Locate the cell with the specified text and output its [X, Y] center coordinate. 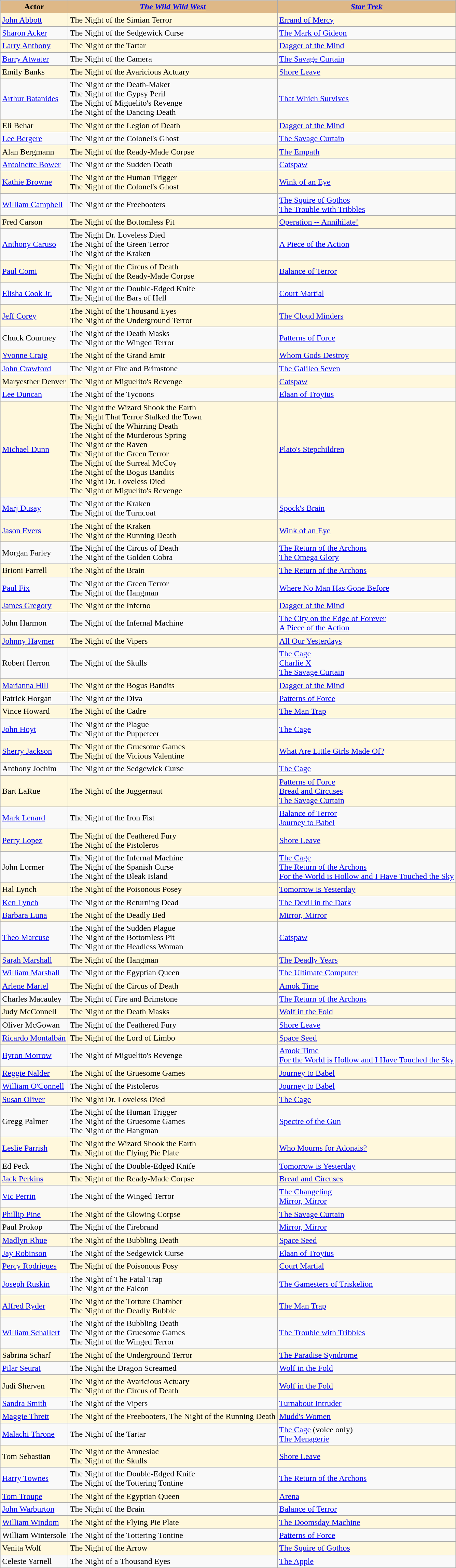
The Night of the Pistoleros [172, 1086]
The Mark of Gideon [367, 33]
The Night of the Bubbling Death [172, 1240]
The Night of the KrakenThe Night of the Turncoat [172, 508]
William Schallert [34, 1333]
The Return of the ArchonsThe Omega Glory [367, 552]
Theo Marcuse [34, 938]
Ken Lynch [34, 902]
Charles Macauley [34, 999]
Jay Robinson [34, 1253]
Venita Wolf [34, 1548]
All Our Yesterdays [367, 641]
Joseph Ruskin [34, 1284]
The Night of the Circus of DeathThe Night of the Ready-Made Corpse [172, 271]
Whom Gods Destroy [367, 356]
Paul Fix [34, 588]
The Night of the Returning Dead [172, 902]
Johnny Haymer [34, 641]
Larry Anthony [34, 46]
Harry Townes [34, 1479]
Star Trek [367, 7]
The Night of the Legion of Death [172, 125]
The Night of the Double-Edged KnifeThe Night of the Bars of Hell [172, 293]
The Night of the PlagueThe Night of the Puppeteer [172, 729]
Amok TimeFor the World is Hollow and I Have Touched the Sky [367, 1056]
The Night of the Lord of Limbo [172, 1038]
A Piece of the Action [367, 244]
The Night of the Double-Edged KnifeThe Night of the Tottering Tontine [172, 1479]
William Campbell [34, 204]
Emily Banks [34, 72]
Leslie Parrish [34, 1148]
The Squire of GothosThe Trouble with Tribbles [367, 204]
Alfred Ryder [34, 1306]
Where No Man Has Gone Before [367, 588]
Vince Howard [34, 711]
The Night of the Circus of DeathThe Night of the Golden Cobra [172, 552]
Sandra Smith [34, 1403]
The Gamesters of Triskelion [367, 1284]
The Night of the Firebrand [172, 1227]
Madlyn Rhue [34, 1240]
Eli Behar [34, 125]
Operation -- Annihilate! [367, 222]
The Night of the Iron Fist [172, 818]
Marj Dusay [34, 508]
Lee Bergere [34, 138]
The Night of the Sudden PlagueThe Night of the Bottomless PitThe Night of the Headless Woman [172, 938]
Morgan Farley [34, 552]
Tom Troupe [34, 1496]
The Night of the Feathered Fury [172, 1025]
The Empath [367, 151]
Jeff Corey [34, 316]
Tom Sebastian [34, 1456]
Sherry Jackson [34, 751]
The Night of the Grand Emir [172, 356]
The Night of the Circus of Death [172, 986]
The CageThe Return of the ArchonsFor the World is Hollow and I Have Touched the Sky [367, 867]
William Windom [34, 1522]
Pilar Seurat [34, 1368]
Maggie Thrett [34, 1416]
Ricardo Montalbán [34, 1038]
Mark Lenard [34, 818]
The Paradise Syndrome [367, 1355]
The Cloud Minders [367, 316]
Perry Lopez [34, 840]
The Wild Wild West [172, 7]
Gregg Palmer [34, 1121]
Spectre of the Gun [367, 1121]
The Night of the Infernal Machine [172, 624]
Phillip Pine [34, 1214]
The Night of the Bubbling DeathThe Night of the Gruesome GamesThe Night of the Winged Terror [172, 1333]
The Night of the Bogus Bandits [172, 685]
Anthony Caruso [34, 244]
The Night of the Double-Edged Knife [172, 1166]
The Night of the Avaricious ActuaryThe Night of the Circus of Death [172, 1386]
Mudd's Women [367, 1416]
John Hoyt [34, 729]
The Night of the Poisonous Posey [172, 889]
The Night of the Sudden Death [172, 164]
Kathie Browne [34, 182]
Lee Duncan [34, 394]
Susan Oliver [34, 1099]
Patterns of ForceBread and CircusesThe Savage Curtain [367, 791]
The Night of the Thousand EyesThe Night of the Underground Terror [172, 316]
The Night of the Feathered FuryThe Night of the Pistoleros [172, 840]
Oliver McGowan [34, 1025]
The Night Dr. Loveless Died [172, 1099]
Elisha Cook Jr. [34, 293]
The Night the Wizard Shook the EarthThe Night of the Flying Pie Plate [172, 1148]
Antoinette Bower [34, 164]
Sarah Marshall [34, 960]
The Night of the Simian Terror [172, 20]
Plato's Stepchildren [367, 449]
What Are Little Girls Made Of? [367, 751]
The Night of the Tycoons [172, 394]
Reggie Nalder [34, 1073]
The Deadly Years [367, 960]
Amok Time [367, 986]
Celeste Yarnell [34, 1561]
James Gregory [34, 606]
John Lormer [34, 867]
The Night of the Avaricious Actuary [172, 72]
The Night of the Tottering Tontine [172, 1535]
Arena [367, 1496]
William Marshall [34, 973]
The Squire of Gothos [367, 1548]
The Night the Dragon Screamed [172, 1368]
The Night of the Infernal MachineThe Night of the Spanish CurseThe Night of the Bleak Island [172, 867]
Hal Lynch [34, 889]
Bart LaRue [34, 791]
Judy McConnell [34, 1012]
Marianna Hill [34, 685]
Robert Herron [34, 663]
Anthony Jochim [34, 769]
The Night of the Death MasksThe Night of the Winged Terror [172, 338]
William Wintersole [34, 1535]
The Night of the Human TriggerThe Night of the Colonel's Ghost [172, 182]
Balance of TerrorJourney to Babel [367, 818]
The Night of the Diva [172, 698]
The Night of the Arrow [172, 1548]
The Night of the Juggernaut [172, 791]
Paul Prokop [34, 1227]
The Night of the Deadly Bed [172, 915]
The Night Dr. Loveless DiedThe Night of the Green TerrorThe Night of the Kraken [172, 244]
The Night of the KrakenThe Night of the Running Death [172, 531]
Arthur Batanides [34, 98]
Ed Peck [34, 1166]
Vic Perrin [34, 1196]
Jason Evers [34, 531]
John Harmon [34, 624]
The Night of the Glowing Corpse [172, 1214]
William O'Connell [34, 1086]
The Night of the Torture ChamberThe Night of the Deadly Bubble [172, 1306]
The Night of the Gruesome Games [172, 1073]
Paul Comi [34, 271]
The ChangelingMirror, Mirror [367, 1196]
The Night of the Flying Pie Plate [172, 1522]
The Night of the Green TerrorThe Night of the Hangman [172, 588]
John Crawford [34, 368]
Spock's Brain [367, 508]
The Night of the Skulls [172, 663]
The Devil in the Dark [367, 902]
Who Mourns for Adonais? [367, 1148]
Brioni Farrell [34, 570]
Fred Carson [34, 222]
The Night of a Thousand Eyes [172, 1561]
Arlene Martel [34, 986]
The Night of the Underground Terror [172, 1355]
The Galileo Seven [367, 368]
Percy Rodrigues [34, 1266]
The Night of the Freebooters, The Night of the Running Death [172, 1416]
Turnabout Intruder [367, 1403]
The Night of the AmnesiacThe Night of the Skulls [172, 1456]
Sabrina Scharf [34, 1355]
John Abbott [34, 20]
Chuck Courtney [34, 338]
The Night of the Winged Terror [172, 1196]
Michael Dunn [34, 449]
Yvonne Craig [34, 356]
The Trouble with Tribbles [367, 1333]
The Apple [367, 1561]
Alan Bergmann [34, 151]
The Night of the Bottomless Pit [172, 222]
Sharon Acker [34, 33]
The Night of The Fatal TrapThe Night of the Falcon [172, 1284]
Maryesther Denver [34, 381]
The CageCharlie XThe Savage Curtain [367, 663]
Bread and Circuses [367, 1179]
The Cage (voice only)The Menagerie [367, 1434]
Malachi Throne [34, 1434]
Actor [34, 7]
Barry Atwater [34, 59]
Patrick Horgan [34, 698]
Judi Sherven [34, 1386]
The Night of the Colonel's Ghost [172, 138]
The Night of the Death Masks [172, 1012]
The Night of the Gruesome GamesThe Night of the Vicious Valentine [172, 751]
John Warburton [34, 1509]
The Night of the Camera [172, 59]
The City on the Edge of ForeverA Piece of the Action [367, 624]
The Night of the Poisonous Posy [172, 1266]
Errand of Mercy [367, 20]
The Doomsday Machine [367, 1522]
Jack Perkins [34, 1179]
That Which Survives [367, 98]
The Ultimate Computer [367, 973]
Barbara Luna [34, 915]
The Night of the Hangman [172, 960]
The Night of the Freebooters [172, 204]
The Night of the Cadre [172, 711]
The Night of the Death-MakerThe Night of the Gypsy PerilThe Night of Miguelito's RevengeThe Night of the Dancing Death [172, 98]
The Night of the Human TriggerThe Night of the Gruesome GamesThe Night of the Hangman [172, 1121]
Byron Morrow [34, 1056]
The Night of the Inferno [172, 606]
